Locate the cell with the specified text and output its [X, Y] center coordinate. 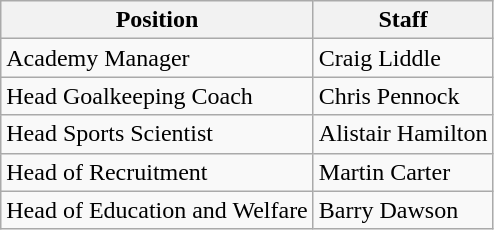
Alistair Hamilton [403, 134]
Chris Pennock [403, 96]
Staff [403, 20]
Position [158, 20]
Head of Education and Welfare [158, 210]
Head Goalkeeping Coach [158, 96]
Craig Liddle [403, 58]
Martin Carter [403, 172]
Head of Recruitment [158, 172]
Head Sports Scientist [158, 134]
Barry Dawson [403, 210]
Academy Manager [158, 58]
